Identify which cell holds the provided text, then report its [x, y] central coordinate. 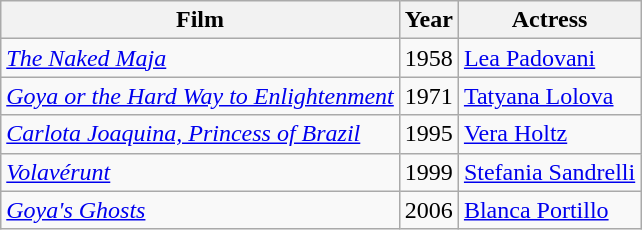
Film [200, 20]
1958 [428, 58]
2006 [428, 210]
The Naked Maja [200, 58]
Goya or the Hard Way to Enlightenment [200, 96]
Vera Holtz [549, 134]
Tatyana Lolova [549, 96]
1971 [428, 96]
Year [428, 20]
Actress [549, 20]
Blanca Portillo [549, 210]
Volavérunt [200, 172]
Carlota Joaquina, Princess of Brazil [200, 134]
Stefania Sandrelli [549, 172]
1995 [428, 134]
1999 [428, 172]
Goya's Ghosts [200, 210]
Lea Padovani [549, 58]
